Determine the [X, Y] coordinate at the center of the cell enclosing the given text.  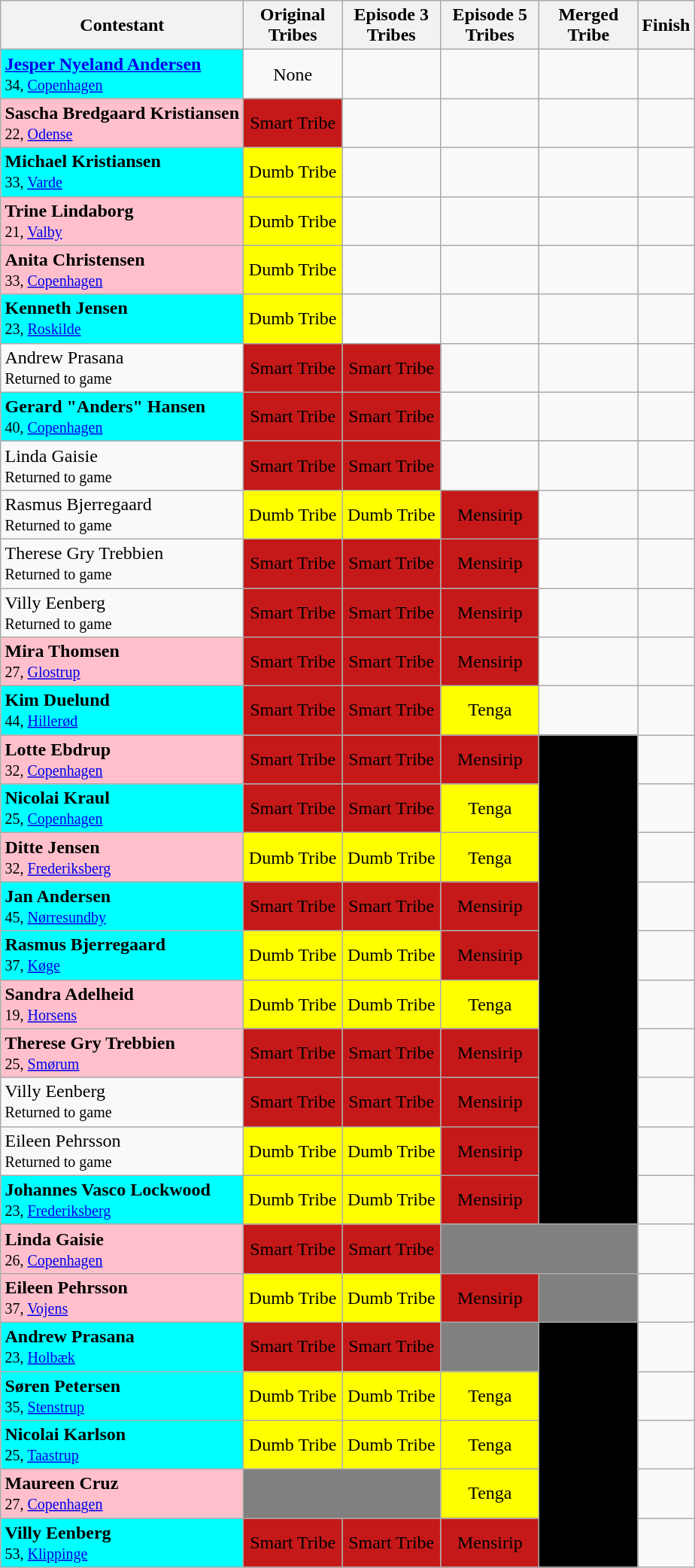
Kim Duelund44, Hillerød [122, 710]
Episode 5Tribes [490, 26]
Michael Kristiansen33, Varde [122, 172]
Therese Gry TrebbienReturned to game [122, 563]
None [293, 74]
Anita Christensen33, Copenhagen [122, 269]
Kenneth Jensen23, Roskilde [122, 319]
Episode 3Tribes [391, 26]
Contestant [122, 26]
Villy Eenberg53, Klippinge [122, 1542]
Jan Andersen45, Nørresundby [122, 906]
Eileen Pehrsson37, Vojens [122, 1297]
Eileen PehrssonReturned to game [122, 1151]
Finish [666, 26]
Linda GaisieReturned to game [122, 465]
Rasmus Bjerregaard37, Køge [122, 956]
Johannes Vasco Lockwood23, Frederiksberg [122, 1199]
Therese Gry Trebbien25, Smørum [122, 1053]
Trine Lindaborg21, Valby [122, 221]
Sascha Bredgaard Kristiansen22, Odense [122, 123]
OriginalTribes [293, 26]
Mira Thomsen27, Glostrup [122, 662]
Lotte Ebdrup32, Copenhagen [122, 760]
Linda Gaisie26, Copenhagen [122, 1249]
Ditte Jensen32, Frederiksberg [122, 858]
Rasmus BjerregaardReturned to game [122, 515]
Nicolai Kraul25, Copenhagen [122, 808]
Søren Petersen35, Stenstrup [122, 1395]
Jesper Nyeland Andersen34, Copenhagen [122, 74]
Andrew Prasana23, Holbæk [122, 1347]
Gerard "Anders" Hansen40, Copenhagen [122, 417]
Andrew PrasanaReturned to game [122, 367]
Nicolai Karlson25, Taastrup [122, 1445]
MergedTribe [588, 26]
Sandra Adelheid19, Horsens [122, 1004]
Maureen Cruz 27, Copenhagen [122, 1494]
